Extract the (x, y) coordinate from the center of the cell holding the provided text.  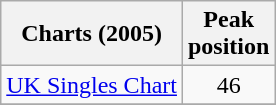
Peakposition (228, 34)
Charts (2005) (92, 34)
UK Singles Chart (92, 85)
46 (228, 85)
